Detect which cell encompasses the target text, then output its [x, y] center coordinate. 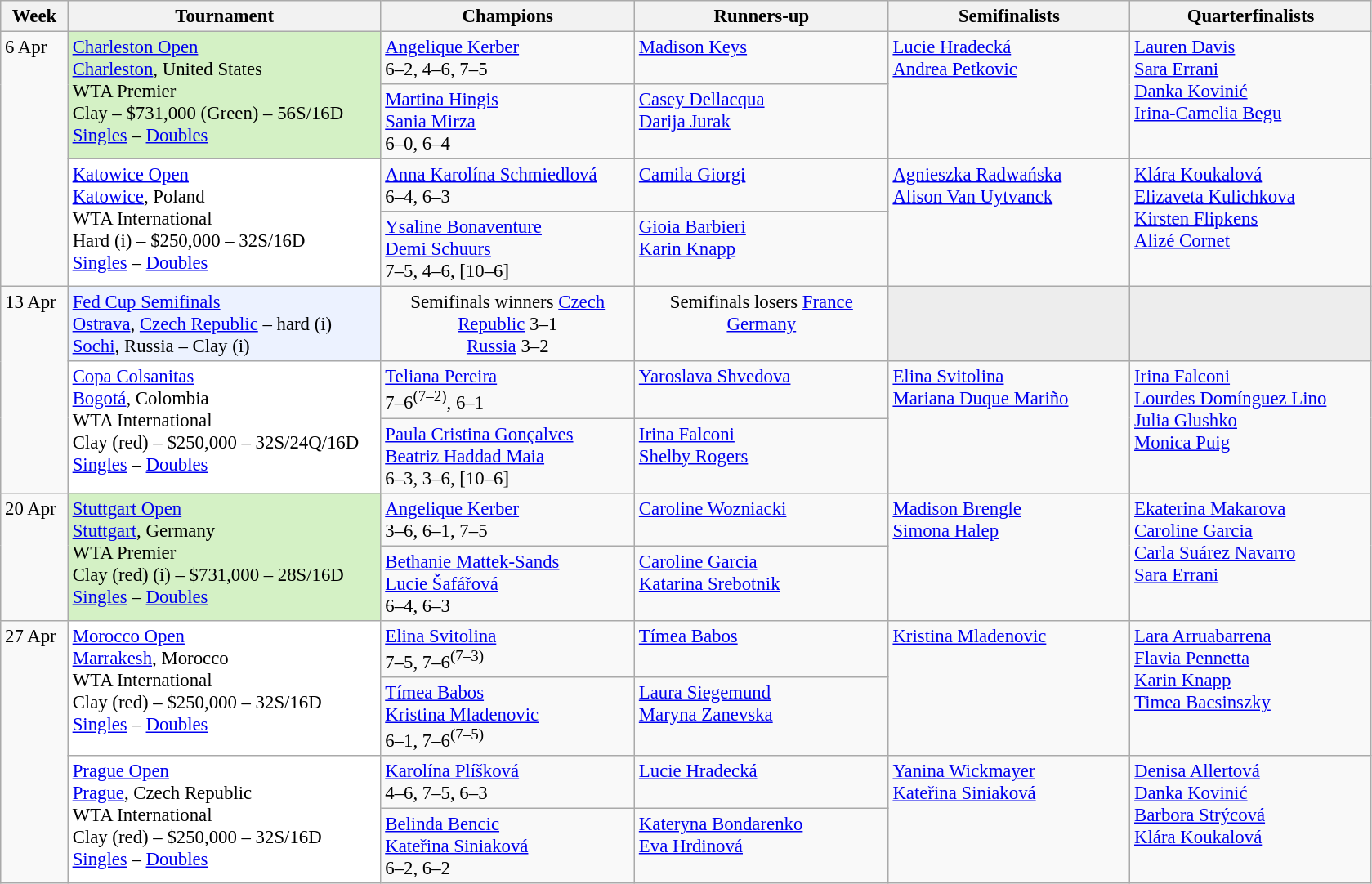
Anna Karolína Schmiedlová 6–4, 6–3 [508, 186]
Ysaline Bonaventure Demi Schuurs7–5, 4–6, [10–6] [508, 249]
Semifinals winners Czech Republic 3–1 Russia 3–2 [508, 324]
Gioia Barbieri Karin Knapp [762, 249]
27 Apr [34, 752]
Copa Colsanitas Bogotá, ColombiaWTA InternationalClay (red) – $250,000 – 32S/24Q/16DSingles – Doubles [224, 426]
Week [34, 16]
Karolína Plíšková 4–6, 7–5, 6–3 [508, 783]
Belinda Bencic Kateřina Siniaková 6–2, 6–2 [508, 846]
Ekaterina Makarova Caroline Garcia Carla Suárez Navarro Sara Errani [1251, 556]
Martina Hingis Sania Mirza6–0, 6–4 [508, 122]
Semifinalists [1009, 16]
Lauren Davis Sara Errani Danka Kovinić Irina-Camelia Begu [1251, 96]
13 Apr [34, 390]
Lucie Hradecká [762, 783]
Caroline Wozniacki [762, 520]
Casey Dellacqua Darija Jurak [762, 122]
Fed Cup SemifinalsOstrava, Czech Republic – hard (i) Sochi, Russia – Clay (i) [224, 324]
Yaroslava Shvedova [762, 389]
Charleston Open Charleston, United StatesWTA PremierClay – $731,000 (Green) – 56S/16DSingles – Doubles [224, 96]
Katowice Open Katowice, PolandWTA InternationalHard (i) – $250,000 – 32S/16DSingles – Doubles [224, 223]
6 Apr [34, 159]
Lara Arruabarrena Flavia Pennetta Karin Knapp Timea Bacsinszky [1251, 688]
Champions [508, 16]
Paula Cristina Gonçalves Beatriz Haddad Maia6–3, 3–6, [10–6] [508, 456]
Klára Koukalová Elizaveta Kulichkova Kirsten Flipkens Alizé Cornet [1251, 223]
Kateryna Bondarenko Eva Hrdinová [762, 846]
Yanina Wickmayer Kateřina Siniaková [1009, 819]
Tímea Babos [762, 649]
Caroline Garcia Katarina Srebotnik [762, 583]
Madison Keys [762, 59]
Camila Giorgi [762, 186]
Angelique Kerber 3–6, 6–1, 7–5 [508, 520]
Teliana Pereira 7–6(7–2), 6–1 [508, 389]
Stuttgart Open Stuttgart, GermanyWTA PremierClay (red) (i) – $731,000 – 28S/16DSingles – Doubles [224, 556]
20 Apr [34, 556]
Madison Brengle Simona Halep [1009, 556]
Denisa Allertová Danka Kovinić Barbora Strýcová Klára Koukalová [1251, 819]
Tímea Babos Kristina Mladenovic6–1, 7–6(7–5) [508, 717]
Lucie Hradecká Andrea Petkovic [1009, 96]
Irina Falconi Lourdes Domínguez Lino Julia Glushko Monica Puig [1251, 426]
Kristina Mladenovic [1009, 688]
Bethanie Mattek-Sands Lucie Šafářová6–4, 6–3 [508, 583]
Angelique Kerber 6–2, 4–6, 7–5 [508, 59]
Agnieszka Radwańska Alison Van Uytvanck [1009, 223]
Prague Open Prague, Czech RepublicWTA InternationalClay (red) – $250,000 – 32S/16DSingles – Doubles [224, 819]
Quarterfinalists [1251, 16]
Laura Siegemund Maryna Zanevska [762, 717]
Irina Falconi Shelby Rogers [762, 456]
Semifinals losers France Germany [762, 324]
Elina Svitolina Mariana Duque Mariño [1009, 426]
Elina Svitolina 7–5, 7–6(7–3) [508, 649]
Tournament [224, 16]
Morocco Open Marrakesh, MoroccoWTA InternationalClay (red) – $250,000 – 32S/16DSingles – Doubles [224, 688]
Runners-up [762, 16]
